Detect which cell encompasses the target text, then output its (X, Y) center coordinate. 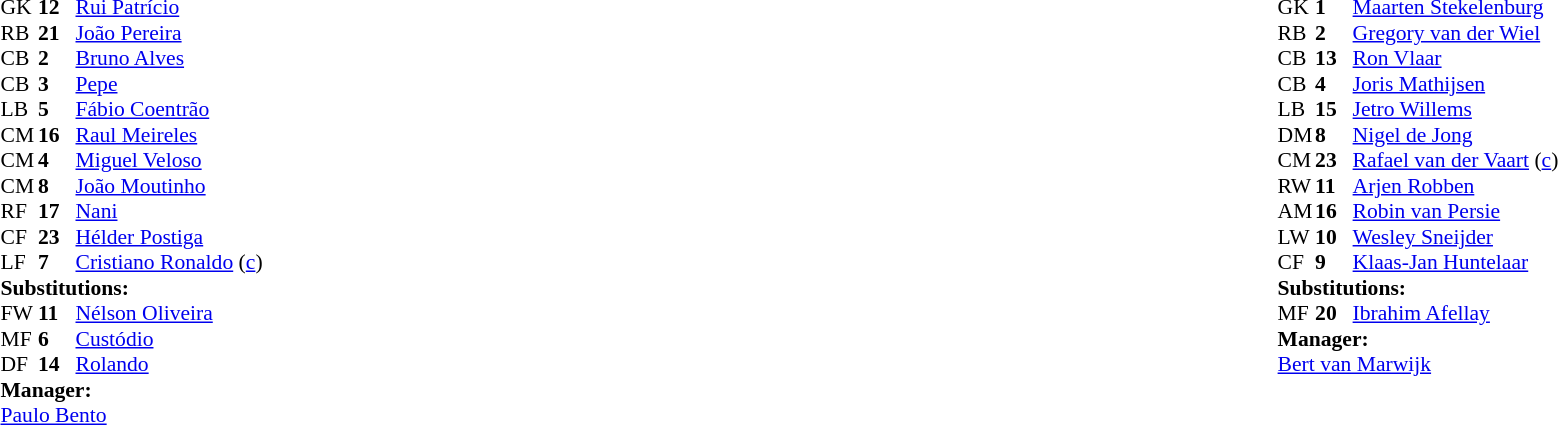
20 (1334, 313)
7 (57, 263)
13 (1334, 59)
Rolando (170, 365)
17 (57, 211)
Bruno Alves (170, 59)
Pepe (170, 84)
João Pereira (170, 33)
LW (1297, 237)
3 (57, 84)
5 (57, 109)
Raul Meireles (170, 135)
Nani (170, 211)
Miguel Veloso (170, 161)
FW (19, 313)
Nélson Oliveira (170, 313)
João Moutinho (170, 186)
Fábio Coentrão (170, 109)
6 (57, 339)
DF (19, 365)
RW (1297, 186)
10 (1334, 237)
Custódio (170, 339)
21 (57, 33)
AM (1297, 211)
LF (19, 263)
Manager: (131, 390)
Cristiano Ronaldo (c) (170, 263)
14 (57, 365)
DM (1297, 135)
9 (1334, 263)
15 (1334, 109)
Hélder Postiga (170, 237)
Substitutions: (131, 288)
RF (19, 211)
